Capture the cell that displays the provided text and extract its [x, y] central coordinate. 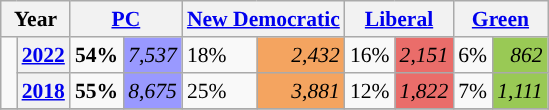
1,822 [424, 91]
12% [370, 91]
PC [126, 19]
25% [220, 91]
Liberal [399, 19]
New Democratic [264, 19]
1,111 [520, 91]
Year [36, 19]
2022 [44, 55]
7% [472, 91]
8,675 [152, 91]
Green [500, 19]
2,432 [301, 55]
862 [520, 55]
7,537 [152, 55]
16% [370, 55]
2018 [44, 91]
2,151 [424, 55]
54% [96, 55]
6% [472, 55]
3,881 [301, 91]
18% [220, 55]
55% [96, 91]
